Search for the cell housing the specified text and yield its (X, Y) center coordinate. 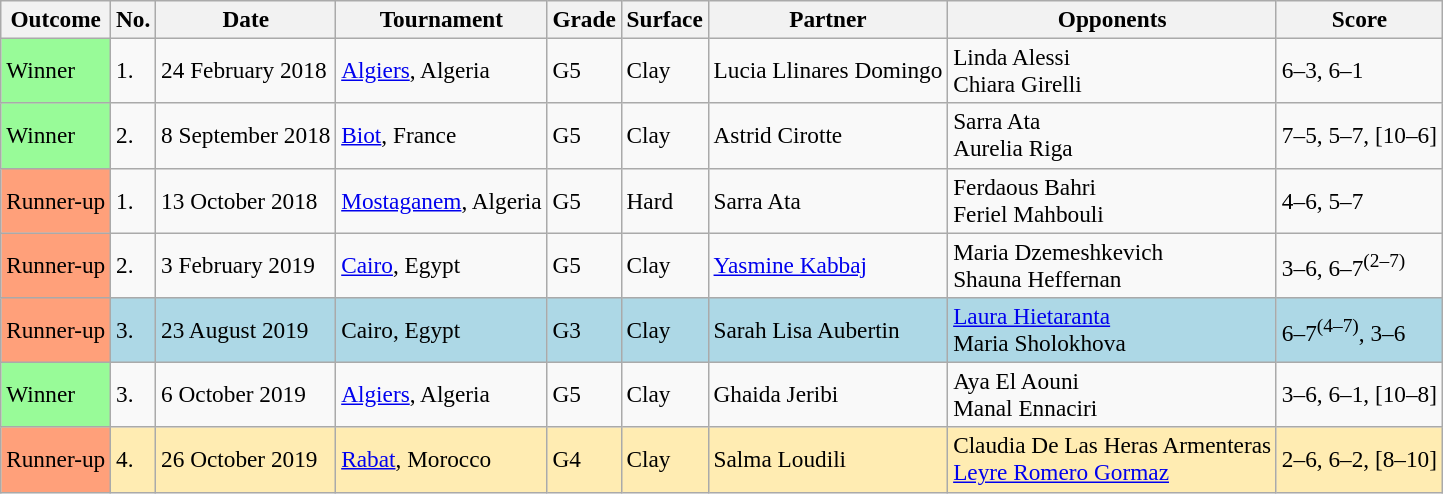
Tournament (442, 19)
Score (1359, 19)
Maria Dzemeshkevich Shauna Heffernan (1112, 264)
26 October 2019 (246, 460)
Ghaida Jeribi (828, 394)
Grade (584, 19)
Yasmine Kabbaj (828, 264)
2–6, 6–2, [8–10] (1359, 460)
Biot, France (442, 136)
G3 (584, 330)
Aya El Aouni Manal Ennaciri (1112, 394)
Date (246, 19)
Sarra Ata (828, 200)
Outcome (56, 19)
No. (134, 19)
Surface (664, 19)
24 February 2018 (246, 70)
Laura Hietaranta Maria Sholokhova (1112, 330)
Sarah Lisa Aubertin (828, 330)
Salma Loudili (828, 460)
G4 (584, 460)
13 October 2018 (246, 200)
4. (134, 460)
Linda Alessi Chiara Girelli (1112, 70)
7–5, 5–7, [10–6] (1359, 136)
23 August 2019 (246, 330)
Claudia De Las Heras Armenteras Leyre Romero Gormaz (1112, 460)
6–3, 6–1 (1359, 70)
Rabat, Morocco (442, 460)
Opponents (1112, 19)
Astrid Cirotte (828, 136)
Ferdaous Bahri Feriel Mahbouli (1112, 200)
Partner (828, 19)
Mostaganem, Algeria (442, 200)
4–6, 5–7 (1359, 200)
8 September 2018 (246, 136)
6–7(4–7), 3–6 (1359, 330)
Sarra Ata Aurelia Riga (1112, 136)
Lucia Llinares Domingo (828, 70)
Hard (664, 200)
3–6, 6–7(2–7) (1359, 264)
3 February 2019 (246, 264)
3–6, 6–1, [10–8] (1359, 394)
6 October 2019 (246, 394)
